Search for the cell housing the specified text and yield its (X, Y) center coordinate. 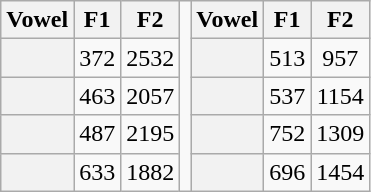
487 (98, 134)
513 (288, 58)
463 (98, 96)
2532 (150, 58)
1154 (340, 96)
1882 (150, 172)
696 (288, 172)
2195 (150, 134)
1309 (340, 134)
2057 (150, 96)
752 (288, 134)
957 (340, 58)
372 (98, 58)
633 (98, 172)
1454 (340, 172)
537 (288, 96)
